Return (X, Y) of the center of cell containing provided text 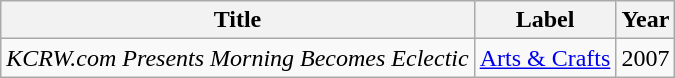
Label (545, 20)
Title (238, 20)
KCRW.com Presents Morning Becomes Eclectic (238, 58)
Arts & Crafts (545, 58)
Year (646, 20)
2007 (646, 58)
